Return the (x, y) coordinate for the center point of the cell that contains the specified text.  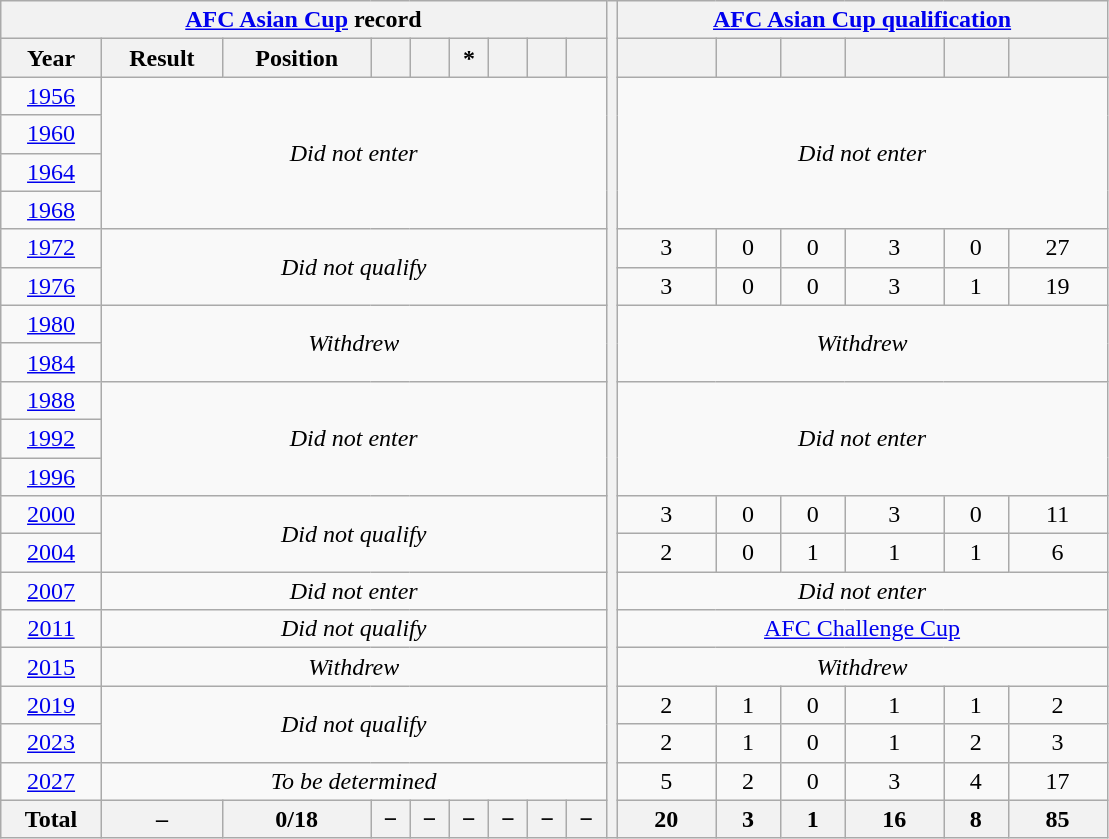
2019 (52, 705)
2023 (52, 743)
16 (894, 819)
1960 (52, 134)
19 (1058, 286)
6 (1058, 553)
* (468, 58)
1992 (52, 438)
Position (296, 58)
1996 (52, 477)
1976 (52, 286)
2027 (52, 781)
Total (52, 819)
2007 (52, 591)
17 (1058, 781)
85 (1058, 819)
AFC Challenge Cup (862, 629)
Result (162, 58)
2015 (52, 667)
1968 (52, 210)
2000 (52, 515)
8 (976, 819)
To be determined (354, 781)
27 (1058, 248)
2004 (52, 553)
AFC Asian Cup qualification (862, 20)
1956 (52, 96)
0/18 (296, 819)
1980 (52, 324)
– (162, 819)
1988 (52, 400)
Year (52, 58)
1972 (52, 248)
AFC Asian Cup record (304, 20)
11 (1058, 515)
2011 (52, 629)
1984 (52, 362)
5 (666, 781)
20 (666, 819)
4 (976, 781)
1964 (52, 172)
